Locate the cell with the specified text and output its [X, Y] center coordinate. 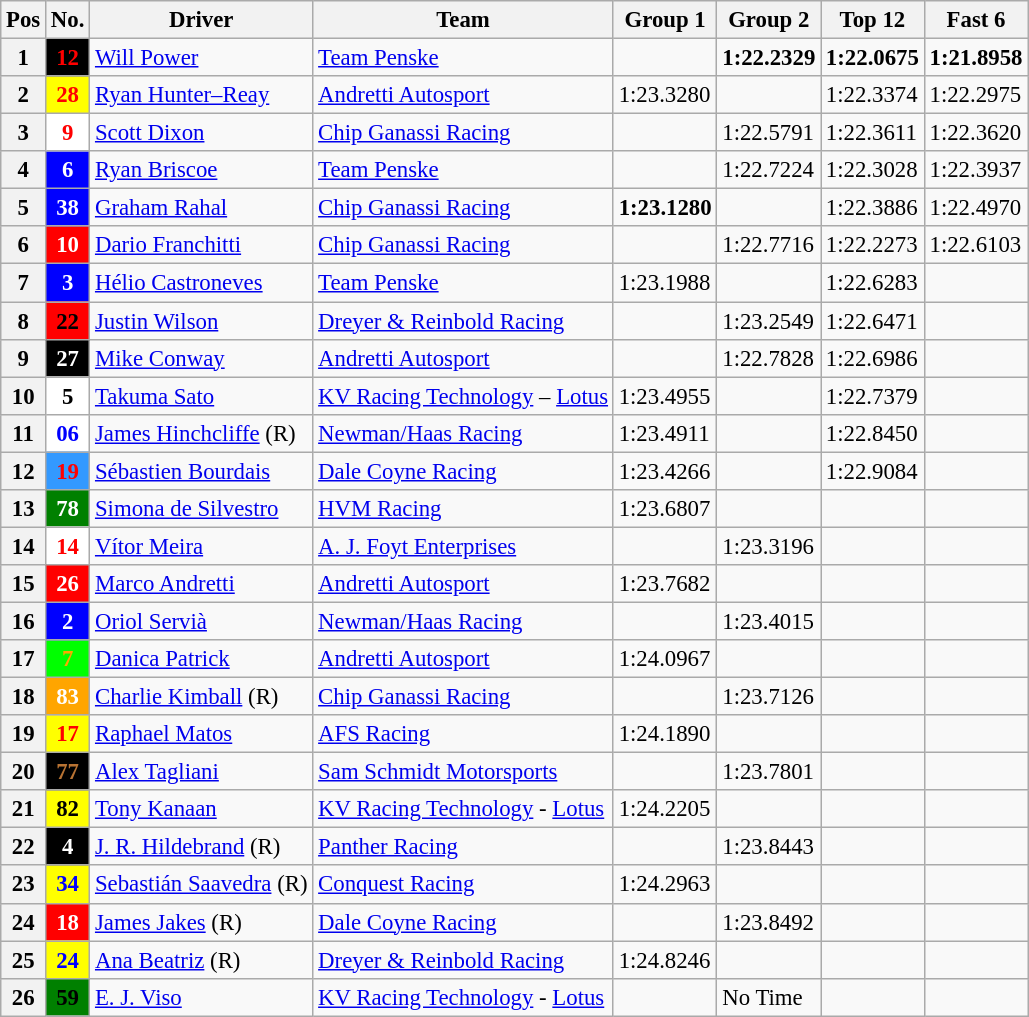
1:23.4911 [665, 433]
59 [68, 997]
1:24.0967 [665, 659]
Sebastián Saavedra (R) [202, 885]
15 [24, 584]
06 [68, 433]
13 [24, 509]
1:24.2963 [665, 885]
1:23.3196 [769, 546]
77 [68, 772]
Sam Schmidt Motorsports [464, 772]
78 [68, 509]
Will Power [202, 58]
1:23.1280 [665, 208]
Pos [24, 20]
James Jakes (R) [202, 922]
1:22.4970 [976, 208]
Danica Patrick [202, 659]
Raphael Matos [202, 734]
Dario Franchitti [202, 245]
1:22.5791 [769, 133]
1:23.6807 [665, 509]
38 [68, 208]
AFS Racing [464, 734]
1:23.3280 [665, 95]
E. J. Viso [202, 997]
1:23.8443 [769, 847]
1:22.3611 [873, 133]
1:22.6283 [873, 283]
Fast 6 [976, 20]
J. R. Hildebrand (R) [202, 847]
1:24.8246 [665, 960]
1:22.2329 [769, 58]
1 [24, 58]
1:22.3028 [873, 170]
Alex Tagliani [202, 772]
27 [68, 358]
25 [24, 960]
1:21.8958 [976, 58]
Charlie Kimball (R) [202, 697]
Mike Conway [202, 358]
8 [24, 321]
1:24.2205 [665, 809]
Hélio Castroneves [202, 283]
1:24.1890 [665, 734]
1:22.7379 [873, 396]
Ana Beatriz (R) [202, 960]
34 [68, 885]
1:22.6103 [976, 245]
Group 2 [769, 20]
28 [68, 95]
No Time [769, 997]
1:22.2273 [873, 245]
1:23.8492 [769, 922]
Team [464, 20]
Tony Kanaan [202, 809]
Ryan Hunter–Reay [202, 95]
Takuma Sato [202, 396]
1:22.3374 [873, 95]
1:22.2975 [976, 95]
KV Racing Technology – Lotus [464, 396]
Scott Dixon [202, 133]
James Hinchcliffe (R) [202, 433]
HVM Racing [464, 509]
1:23.1988 [665, 283]
1:22.7224 [769, 170]
1:23.7801 [769, 772]
1:22.9084 [873, 471]
1:22.3886 [873, 208]
1:23.7126 [769, 697]
1:22.3620 [976, 133]
1:23.7682 [665, 584]
1:22.8450 [873, 433]
1:23.4266 [665, 471]
Sébastien Bourdais [202, 471]
1:23.4955 [665, 396]
1:22.7716 [769, 245]
83 [68, 697]
Oriol Servià [202, 621]
1:22.0675 [873, 58]
16 [24, 621]
20 [24, 772]
Justin Wilson [202, 321]
Vítor Meira [202, 546]
Simona de Silvestro [202, 509]
1:23.4015 [769, 621]
Conquest Racing [464, 885]
1:22.6986 [873, 358]
23 [24, 885]
1:22.3937 [976, 170]
21 [24, 809]
82 [68, 809]
Group 1 [665, 20]
Marco Andretti [202, 584]
Panther Racing [464, 847]
Top 12 [873, 20]
A. J. Foyt Enterprises [464, 546]
Ryan Briscoe [202, 170]
1:22.6471 [873, 321]
Graham Rahal [202, 208]
1:22.7828 [769, 358]
1:23.2549 [769, 321]
11 [24, 433]
Driver [202, 20]
No. [68, 20]
